Scan for the cell matching the given text and deliver its [X, Y] coordinate at center. 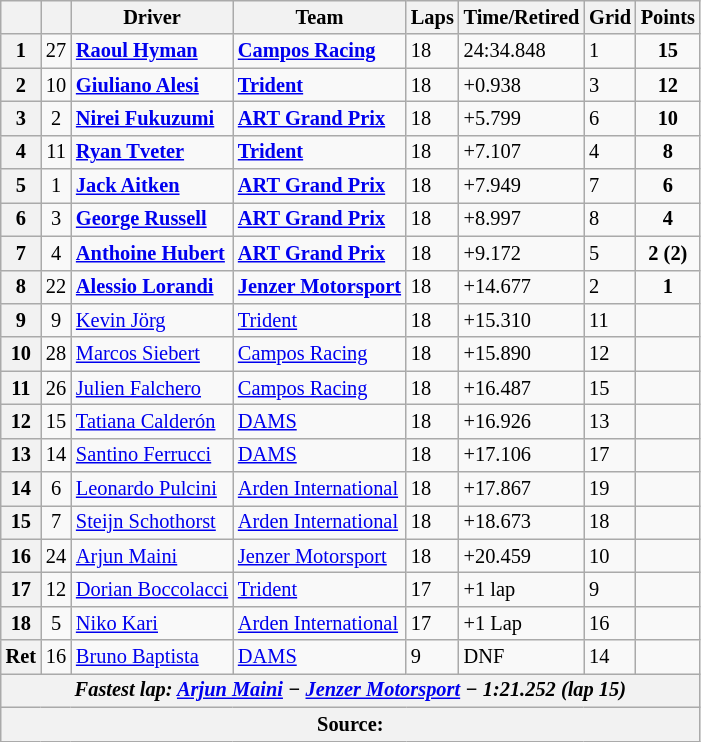
2 (2) [668, 253]
+15.890 [522, 354]
Arjun Maini [152, 556]
Marcos Siebert [152, 354]
DNF [522, 657]
+18.673 [522, 522]
26 [56, 388]
28 [56, 354]
Points [668, 17]
+8.997 [522, 219]
Kevin Jörg [152, 320]
22 [56, 287]
+20.459 [522, 556]
Julien Falchero [152, 388]
Jack Aitken [152, 186]
+15.310 [522, 320]
Time/Retired [522, 17]
Raoul Hyman [152, 51]
Steijn Schothorst [152, 522]
+16.487 [522, 388]
24:34.848 [522, 51]
+17.106 [522, 455]
Dorian Boccolacci [152, 589]
+1 lap [522, 589]
+9.172 [522, 253]
Ryan Tveter [152, 152]
Santino Ferrucci [152, 455]
Anthoine Hubert [152, 253]
27 [56, 51]
+16.926 [522, 421]
+7.949 [522, 186]
+14.677 [522, 287]
19 [610, 489]
Leonardo Pulcini [152, 489]
Nirei Fukuzumi [152, 118]
+7.107 [522, 152]
24 [56, 556]
Bruno Baptista [152, 657]
Ret [21, 657]
+0.938 [522, 85]
+1 Lap [522, 623]
+17.867 [522, 489]
Source: [350, 724]
George Russell [152, 219]
+5.799 [522, 118]
Fastest lap: Arjun Maini − Jenzer Motorsport − 1:21.252 (lap 15) [350, 690]
Driver [152, 17]
Giuliano Alesi [152, 85]
Team [320, 17]
Laps [432, 17]
Grid [610, 17]
Tatiana Calderón [152, 421]
Alessio Lorandi [152, 287]
Niko Kari [152, 623]
